Return [X, Y] of the center of cell containing provided text 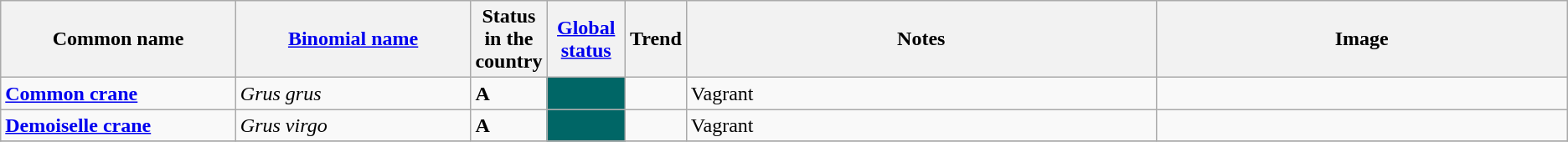
Image [1362, 39]
Status in the country [509, 39]
Binomial name [353, 39]
Grus virgo [353, 125]
Global status [586, 39]
Common name [119, 39]
Common crane [119, 94]
Trend [655, 39]
Notes [921, 39]
Grus grus [353, 94]
Demoiselle crane [119, 125]
